Pinpoint the cell where the given text exists, returning its [x, y] midpoint coordinate. 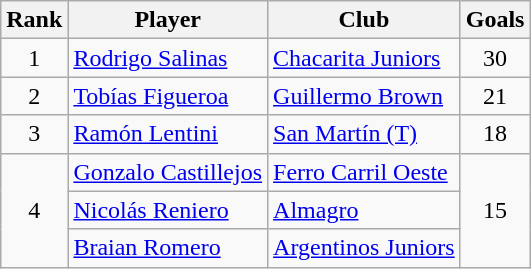
1 [34, 58]
Rank [34, 20]
30 [495, 58]
4 [34, 210]
Nicolás Reniero [168, 210]
21 [495, 96]
Argentinos Juniors [364, 248]
Ramón Lentini [168, 134]
Ferro Carril Oeste [364, 172]
3 [34, 134]
Almagro [364, 210]
Gonzalo Castillejos [168, 172]
San Martín (T) [364, 134]
15 [495, 210]
Braian Romero [168, 248]
18 [495, 134]
Rodrigo Salinas [168, 58]
Player [168, 20]
Guillermo Brown [364, 96]
Tobías Figueroa [168, 96]
Goals [495, 20]
Chacarita Juniors [364, 58]
Club [364, 20]
2 [34, 96]
